Identify which cell holds the provided text, then report its (X, Y) central coordinate. 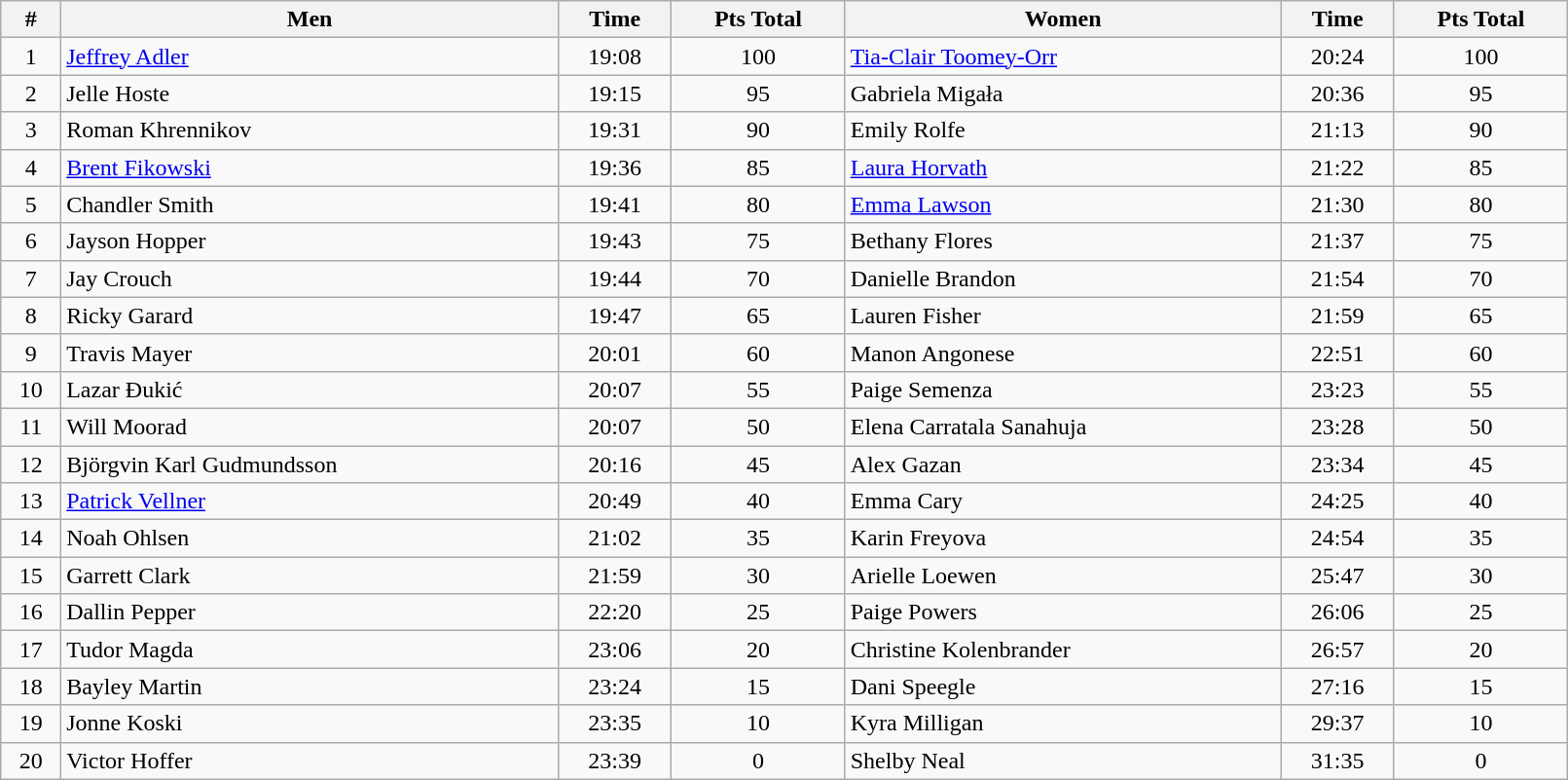
Will Moorad (310, 427)
19:31 (615, 130)
22:20 (615, 613)
20:24 (1337, 56)
19 (31, 724)
Chandler Smith (310, 204)
Karin Freyova (1063, 539)
23:24 (615, 687)
Brent Fikowski (310, 167)
Men (310, 19)
21:30 (1337, 204)
23:06 (615, 650)
9 (31, 353)
23:23 (1337, 390)
14 (31, 539)
Danielle Brandon (1063, 279)
7 (31, 279)
6 (31, 241)
23:34 (1337, 464)
5 (31, 204)
12 (31, 464)
4 (31, 167)
# (31, 19)
Lauren Fisher (1063, 316)
Women (1063, 19)
29:37 (1337, 724)
21:54 (1337, 279)
Alex Gazan (1063, 464)
Emma Lawson (1063, 204)
26:57 (1337, 650)
25:47 (1337, 576)
21:02 (615, 539)
Emily Rolfe (1063, 130)
Noah Ohlsen (310, 539)
Roman Khrennikov (310, 130)
23:35 (615, 724)
20:49 (615, 501)
1 (31, 56)
2 (31, 93)
16 (31, 613)
21:37 (1337, 241)
Paige Powers (1063, 613)
Jeffrey Adler (310, 56)
17 (31, 650)
24:25 (1337, 501)
20:01 (615, 353)
3 (31, 130)
13 (31, 501)
19:08 (615, 56)
Dani Speegle (1063, 687)
Gabriela Migała (1063, 93)
18 (31, 687)
Tudor Magda (310, 650)
Jelle Hoste (310, 93)
Laura Horvath (1063, 167)
19:41 (615, 204)
22:51 (1337, 353)
Shelby Neal (1063, 761)
27:16 (1337, 687)
21:13 (1337, 130)
Ricky Garard (310, 316)
23:39 (615, 761)
Dallin Pepper (310, 613)
Christine Kolenbrander (1063, 650)
21:22 (1337, 167)
24:54 (1337, 539)
Paige Semenza (1063, 390)
Kyra Milligan (1063, 724)
26:06 (1337, 613)
19:47 (615, 316)
19:15 (615, 93)
20:36 (1337, 93)
Bethany Flores (1063, 241)
8 (31, 316)
19:44 (615, 279)
Jonne Koski (310, 724)
Garrett Clark (310, 576)
Björgvin Karl Gudmundsson (310, 464)
Jay Crouch (310, 279)
19:43 (615, 241)
Lazar Đukić (310, 390)
Emma Cary (1063, 501)
20:16 (615, 464)
Patrick Vellner (310, 501)
Arielle Loewen (1063, 576)
Tia-Clair Toomey-Orr (1063, 56)
Victor Hoffer (310, 761)
11 (31, 427)
Travis Mayer (310, 353)
19:36 (615, 167)
Bayley Martin (310, 687)
23:28 (1337, 427)
31:35 (1337, 761)
Jayson Hopper (310, 241)
Manon Angonese (1063, 353)
Elena Carratala Sanahuja (1063, 427)
